Find where the given text appears and provide that cell's center as [x, y] coordinate. 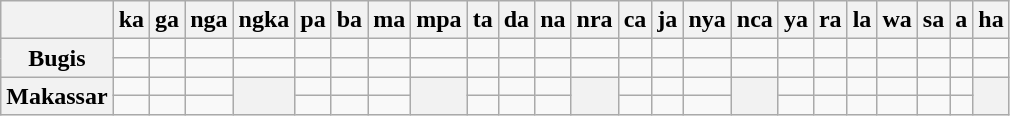
ngka [264, 20]
da [516, 20]
nya [707, 20]
na [553, 20]
ya [796, 20]
ma [390, 20]
la [862, 20]
wa [897, 20]
sa [933, 20]
ra [830, 20]
ca [635, 20]
ja [668, 20]
a [962, 20]
Bugis [57, 58]
ka [131, 20]
ha [991, 20]
nga [209, 20]
mpa [439, 20]
nra [594, 20]
ga [168, 20]
pa [313, 20]
ba [349, 20]
Makassar [57, 96]
nca [754, 20]
ta [482, 20]
